Extract the (X, Y) coordinate from the center of the cell holding the provided text.  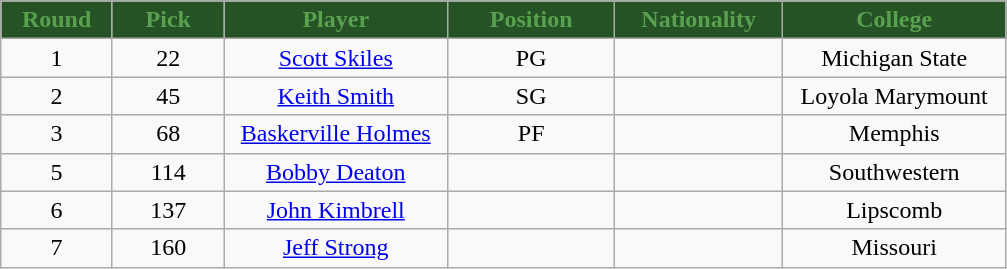
Loyola Marymount (894, 96)
7 (57, 248)
Pick (168, 20)
68 (168, 134)
160 (168, 248)
22 (168, 58)
Player (336, 20)
Nationality (699, 20)
PG (531, 58)
SG (531, 96)
Scott Skiles (336, 58)
5 (57, 172)
College (894, 20)
Position (531, 20)
Baskerville Holmes (336, 134)
Michigan State (894, 58)
Keith Smith (336, 96)
PF (531, 134)
Jeff Strong (336, 248)
Bobby Deaton (336, 172)
Lipscomb (894, 210)
Southwestern (894, 172)
3 (57, 134)
2 (57, 96)
John Kimbrell (336, 210)
Missouri (894, 248)
Memphis (894, 134)
114 (168, 172)
1 (57, 58)
Round (57, 20)
137 (168, 210)
6 (57, 210)
45 (168, 96)
